Determine the (x, y) coordinate at the center of the cell enclosing the given text.  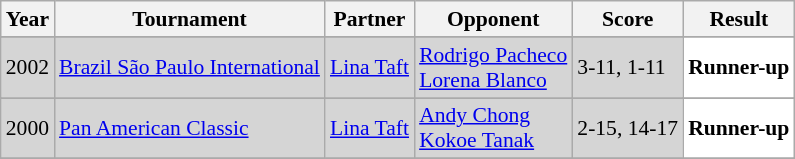
Pan American Classic (190, 128)
2002 (28, 68)
Brazil São Paulo International (190, 68)
Tournament (190, 19)
Opponent (493, 19)
Score (628, 19)
2-15, 14-17 (628, 128)
3-11, 1-11 (628, 68)
Result (738, 19)
Rodrigo Pacheco Lorena Blanco (493, 68)
Andy Chong Kokoe Tanak (493, 128)
2000 (28, 128)
Partner (370, 19)
Year (28, 19)
